Return the [X, Y] coordinate for the center point of the cell that contains the specified text.  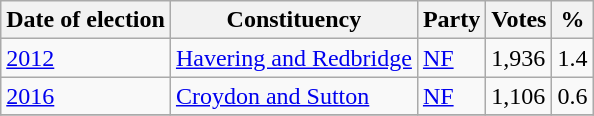
% [572, 20]
Party [451, 20]
0.6 [572, 96]
2012 [86, 58]
1,936 [519, 58]
2016 [86, 96]
Croydon and Sutton [294, 96]
Votes [519, 20]
Havering and Redbridge [294, 58]
1,106 [519, 96]
Constituency [294, 20]
Date of election [86, 20]
1.4 [572, 58]
